Locate the cell with the specified text and output its [X, Y] center coordinate. 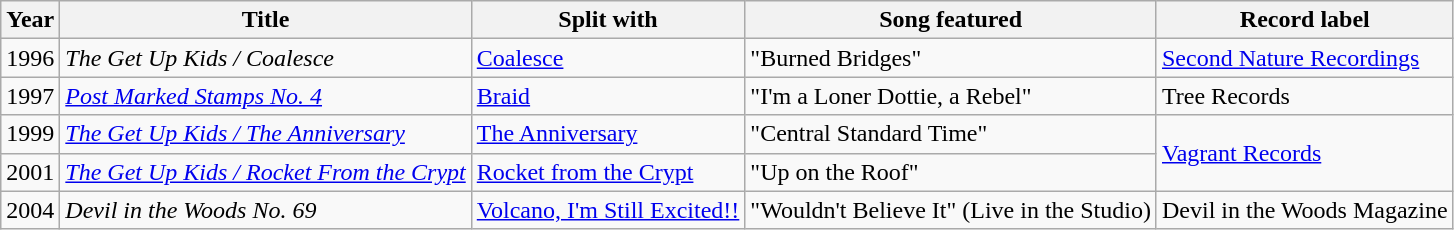
Second Nature Recordings [1304, 58]
Year [30, 20]
The Get Up Kids / Coalesce [266, 58]
The Get Up Kids / The Anniversary [266, 134]
Post Marked Stamps No. 4 [266, 96]
Vagrant Records [1304, 153]
Song featured [951, 20]
Split with [608, 20]
The Get Up Kids / Rocket From the Crypt [266, 172]
2001 [30, 172]
1997 [30, 96]
Coalesce [608, 58]
Devil in the Woods No. 69 [266, 210]
1996 [30, 58]
2004 [30, 210]
"Central Standard Time" [951, 134]
"Burned Bridges" [951, 58]
Record label [1304, 20]
Tree Records [1304, 96]
"I'm a Loner Dottie, a Rebel" [951, 96]
The Anniversary [608, 134]
Devil in the Woods Magazine [1304, 210]
Title [266, 20]
Braid [608, 96]
Rocket from the Crypt [608, 172]
"Wouldn't Believe It" (Live in the Studio) [951, 210]
Volcano, I'm Still Excited!! [608, 210]
"Up on the Roof" [951, 172]
1999 [30, 134]
